Capture the cell that displays the provided text and extract its [X, Y] central coordinate. 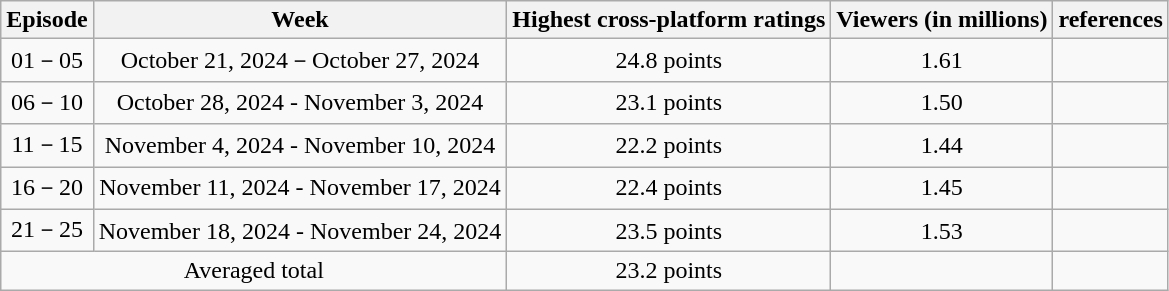
Averaged total [254, 271]
23.5 points [669, 230]
1.45 [942, 188]
06－10 [47, 102]
23.2 points [669, 271]
Episode [47, 20]
01－05 [47, 60]
24.8 points [669, 60]
November 11, 2024 - November 17, 2024 [300, 188]
1.53 [942, 230]
16－20 [47, 188]
21－25 [47, 230]
23.1 points [669, 102]
references [1110, 20]
October 21, 2024－October 27, 2024 [300, 60]
November 18, 2024 - November 24, 2024 [300, 230]
11－15 [47, 146]
1.50 [942, 102]
Highest cross-platform ratings [669, 20]
22.4 points [669, 188]
22.2 points [669, 146]
November 4, 2024 - November 10, 2024 [300, 146]
1.44 [942, 146]
Viewers (in millions) [942, 20]
1.61 [942, 60]
October 28, 2024 - November 3, 2024 [300, 102]
Week [300, 20]
